Pinpoint the cell where the given text exists, returning its [x, y] midpoint coordinate. 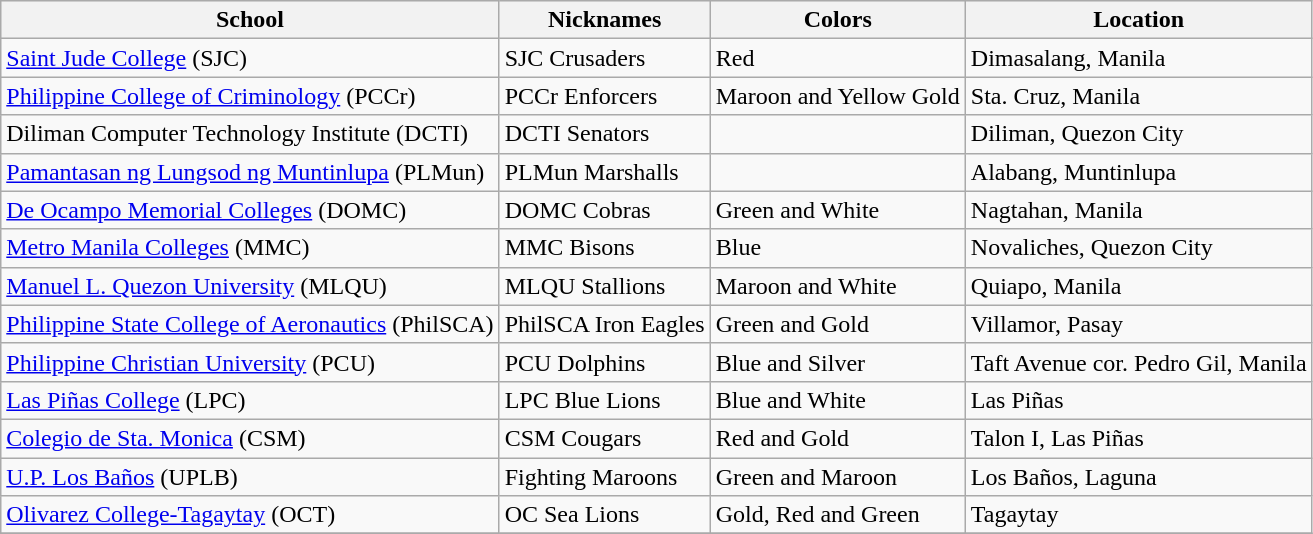
Pamantasan ng Lungsod ng Muntinlupa (PLMun) [250, 172]
Location [1138, 20]
OC Sea Lions [604, 515]
Red [838, 58]
Dimasalang, Manila [1138, 58]
Los Baños, Laguna [1138, 477]
Red and Gold [838, 438]
Tagaytay [1138, 515]
Maroon and Yellow Gold [838, 96]
Philippine State College of Aeronautics (PhilSCA) [250, 324]
Blue and Silver [838, 362]
Diliman, Quezon City [1138, 134]
Alabang, Muntinlupa [1138, 172]
School [250, 20]
Green and White [838, 210]
Green and Maroon [838, 477]
SJC Crusaders [604, 58]
Manuel L. Quezon University (MLQU) [250, 286]
CSM Cougars [604, 438]
Las Piñas College (LPC) [250, 400]
DCTI Senators [604, 134]
PCCr Enforcers [604, 96]
Nagtahan, Manila [1138, 210]
Olivarez College-Tagaytay (OCT) [250, 515]
Las Piñas [1138, 400]
Maroon and White [838, 286]
Villamor, Pasay [1138, 324]
PLMun Marshalls [604, 172]
DOMC Cobras [604, 210]
Saint Jude College (SJC) [250, 58]
Green and Gold [838, 324]
Colegio de Sta. Monica (CSM) [250, 438]
Blue [838, 248]
Novaliches, Quezon City [1138, 248]
Sta. Cruz, Manila [1138, 96]
De Ocampo Memorial Colleges (DOMC) [250, 210]
Colors [838, 20]
Nicknames [604, 20]
U.P. Los Baños (UPLB) [250, 477]
LPC Blue Lions [604, 400]
MLQU Stallions [604, 286]
MMC Bisons [604, 248]
Taft Avenue cor. Pedro Gil, Manila [1138, 362]
Talon I, Las Piñas [1138, 438]
Quiapo, Manila [1138, 286]
PhilSCA Iron Eagles [604, 324]
Metro Manila Colleges (MMC) [250, 248]
Fighting Maroons [604, 477]
Diliman Computer Technology Institute (DCTI) [250, 134]
Philippine Christian University (PCU) [250, 362]
Philippine College of Criminology (PCCr) [250, 96]
PCU Dolphins [604, 362]
Gold, Red and Green [838, 515]
Blue and White [838, 400]
